Extract the (X, Y) coordinate from the center of the cell holding the provided text.  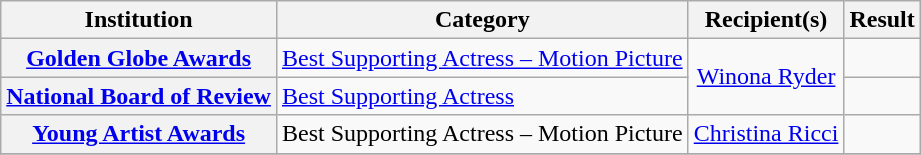
Young Artist Awards (139, 134)
Category (482, 20)
National Board of Review (139, 96)
Institution (139, 20)
Best Supporting Actress (482, 96)
Result (882, 20)
Christina Ricci (766, 134)
Recipient(s) (766, 20)
Golden Globe Awards (139, 58)
Winona Ryder (766, 77)
